Scan for the cell matching the given text and deliver its [X, Y] coordinate at center. 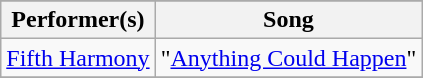
Fifth Harmony [78, 58]
"Anything Could Happen" [288, 58]
Performer(s) [78, 20]
Song [288, 20]
